Detect which cell encompasses the target text, then output its (X, Y) center coordinate. 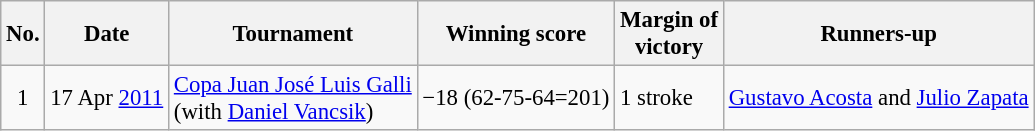
Copa Juan José Luis Galli(with Daniel Vancsik) (294, 98)
1 (23, 98)
No. (23, 34)
Winning score (516, 34)
Date (107, 34)
17 Apr 2011 (107, 98)
−18 (62-75-64=201) (516, 98)
Runners-up (878, 34)
Margin ofvictory (670, 34)
Gustavo Acosta and Julio Zapata (878, 98)
Tournament (294, 34)
1 stroke (670, 98)
